Detect which cell encompasses the target text, then output its [X, Y] center coordinate. 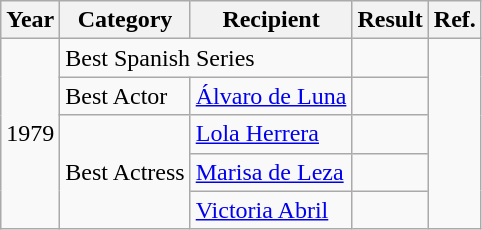
Result [390, 20]
Recipient [271, 20]
Marisa de Leza [271, 172]
Category [125, 20]
Victoria Abril [271, 210]
Álvaro de Luna [271, 96]
Lola Herrera [271, 134]
Best Spanish Series [206, 58]
Best Actor [125, 96]
1979 [30, 134]
Best Actress [125, 172]
Ref. [454, 20]
Year [30, 20]
